Return the [x, y] coordinate for the center point of the cell that contains the specified text.  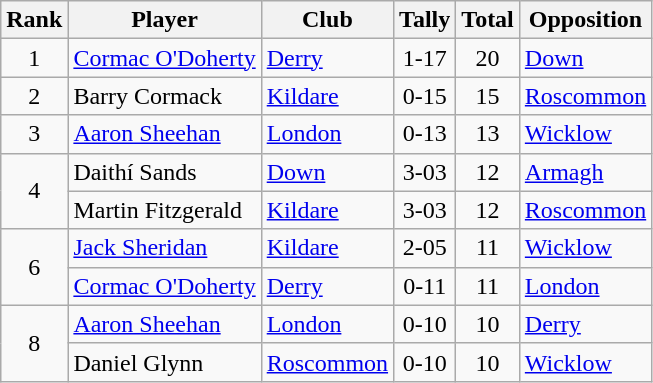
Barry Cormack [164, 96]
Daniel Glynn [164, 362]
13 [488, 134]
Rank [34, 20]
Jack Sheridan [164, 248]
6 [34, 267]
1-17 [425, 58]
Player [164, 20]
15 [488, 96]
3 [34, 134]
Daithí Sands [164, 172]
Total [488, 20]
0-15 [425, 96]
4 [34, 191]
1 [34, 58]
2 [34, 96]
2-05 [425, 248]
0-13 [425, 134]
0-11 [425, 286]
8 [34, 343]
Club [327, 20]
Armagh [585, 172]
20 [488, 58]
Tally [425, 20]
Martin Fitzgerald [164, 210]
Opposition [585, 20]
